Return [x, y] of the center of cell containing provided text 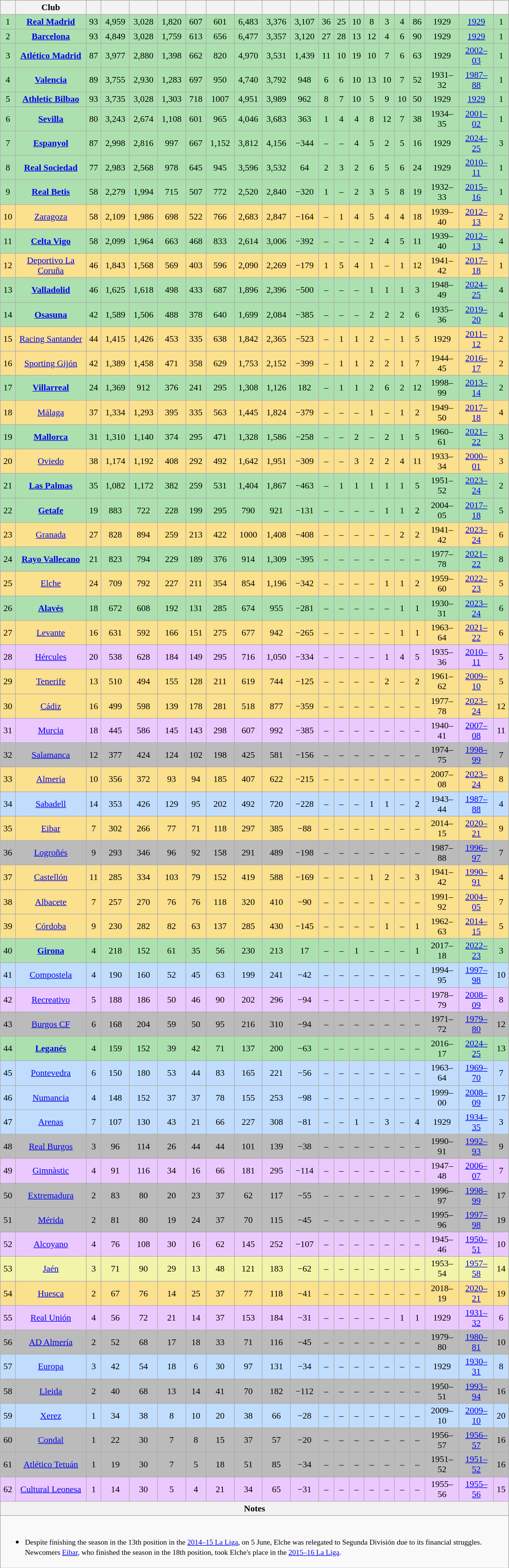
766 [220, 217]
598 [143, 706]
Granada [51, 535]
Salamanca [51, 754]
Hércules [51, 657]
78 [220, 1098]
282 [143, 926]
Deportivo La Coruña [51, 266]
65 [277, 1489]
−145 [305, 926]
−408 [305, 535]
1,964 [143, 241]
569 [172, 266]
667 [196, 143]
121 [248, 1269]
64 [305, 167]
1971–72 [442, 1024]
2,084 [277, 315]
308 [277, 1122]
2,683 [248, 217]
320 [248, 901]
Real Sociedad [51, 167]
3,376 [277, 22]
1947–48 [442, 1171]
−281 [305, 608]
302 [115, 828]
1,896 [248, 290]
178 [196, 706]
1,951 [277, 461]
2013–14 [477, 388]
Mallorca [51, 437]
2,152 [277, 363]
298 [220, 730]
−28 [305, 1415]
Gimnàstic [51, 1171]
Racing Santander [51, 339]
912 [143, 388]
430 [277, 926]
Logroñés [51, 852]
Murcia [51, 730]
445 [115, 730]
1,174 [115, 461]
Condal [51, 1440]
−179 [305, 266]
153 [248, 1318]
188 [115, 1000]
453 [172, 339]
−114 [305, 1171]
85 [277, 1464]
2,998 [115, 143]
945 [220, 167]
Oviedo [51, 461]
2,840 [277, 192]
−258 [305, 437]
3,531 [277, 55]
124 [172, 754]
2,109 [115, 217]
1,986 [143, 217]
−131 [305, 510]
3,977 [115, 55]
1,994 [143, 192]
1,867 [277, 486]
1,196 [277, 583]
628 [143, 657]
AD Almería [51, 1342]
608 [143, 608]
Huesca [51, 1293]
346 [143, 852]
−81 [305, 1122]
1,140 [143, 437]
950 [220, 80]
1,283 [172, 80]
Mérida [51, 1220]
499 [115, 706]
468 [196, 241]
488 [172, 315]
130 [143, 1122]
−344 [305, 143]
2,279 [115, 192]
−112 [305, 1391]
−164 [305, 217]
2,269 [277, 266]
275 [220, 632]
192 [172, 608]
Athletic Bilbao [51, 99]
Girona [51, 951]
Atlético Tetuán [51, 1464]
151 [196, 632]
1,126 [277, 388]
698 [172, 217]
Club [51, 7]
426 [143, 803]
1,439 [305, 55]
−265 [305, 632]
−198 [305, 852]
2002–03 [477, 55]
Valencia [51, 80]
921 [277, 510]
2,880 [143, 55]
Getafe [51, 510]
1,824 [277, 412]
−320 [305, 192]
166 [172, 632]
−62 [305, 1269]
6,483 [248, 22]
833 [220, 241]
385 [277, 828]
3,792 [277, 80]
358 [196, 363]
619 [248, 681]
424 [143, 754]
−20 [305, 1440]
204 [143, 1024]
Europa [51, 1366]
−379 [305, 412]
2,674 [143, 118]
−228 [305, 803]
Notes [255, 1508]
Córdoba [51, 926]
1,309 [277, 559]
Alavés [51, 608]
281 [220, 706]
257 [115, 901]
1961–62 [442, 681]
Sevilla [51, 118]
1007 [220, 99]
697 [196, 80]
81 [115, 1220]
1,568 [143, 266]
1,458 [143, 363]
55 [8, 1318]
−98 [305, 1098]
Cádiz [51, 706]
1945–46 [442, 1244]
1969–70 [477, 1073]
1,642 [248, 461]
−55 [305, 1195]
185 [220, 779]
Sporting Gijón [51, 363]
377 [115, 754]
86 [417, 22]
Villarreal [51, 388]
Las Palmas [51, 486]
828 [115, 535]
1000 [248, 535]
79 [196, 877]
716 [248, 657]
3,812 [248, 143]
1,506 [143, 315]
422 [220, 535]
297 [248, 828]
1974–75 [442, 754]
709 [115, 583]
4,951 [248, 99]
433 [196, 290]
419 [248, 877]
613 [196, 36]
Burgos CF [51, 1024]
790 [248, 510]
1940–41 [442, 730]
638 [220, 339]
160 [143, 975]
2,365 [277, 339]
4,970 [248, 55]
1,293 [143, 412]
−309 [305, 461]
Castellón [51, 877]
877 [277, 706]
948 [305, 80]
Celta Vigo [51, 241]
−169 [305, 877]
292 [196, 461]
Albacete [51, 901]
820 [220, 55]
522 [196, 217]
592 [143, 632]
Elche [51, 583]
894 [143, 535]
49 [8, 1171]
128 [196, 681]
334 [143, 877]
200 [277, 1049]
Atlético Madrid [51, 55]
72 [143, 1318]
−41 [305, 1293]
629 [220, 363]
47 [8, 1122]
228 [172, 510]
640 [220, 315]
622 [277, 779]
1980–81 [477, 1342]
Zaragoza [51, 217]
3,596 [248, 167]
588 [277, 877]
218 [115, 951]
115 [277, 1220]
720 [277, 803]
538 [115, 657]
965 [220, 118]
677 [248, 632]
2006–07 [477, 1171]
1,415 [115, 339]
2,847 [277, 217]
382 [172, 486]
1944–45 [442, 363]
1,192 [143, 461]
1,404 [248, 486]
722 [143, 510]
Real Betis [51, 192]
662 [196, 55]
1,842 [248, 339]
1991–92 [442, 901]
962 [305, 99]
2,090 [248, 266]
6,477 [248, 36]
2,614 [248, 241]
794 [143, 559]
395 [172, 412]
2,816 [143, 143]
4,156 [277, 143]
186 [143, 1000]
143 [196, 730]
180 [143, 1073]
Sabadell [51, 803]
1962–63 [442, 926]
159 [115, 1049]
2019–20 [477, 315]
−342 [305, 583]
229 [172, 559]
Cultural Leonesa [51, 1489]
−38 [305, 1146]
997 [172, 143]
−56 [305, 1073]
1,618 [143, 290]
581 [277, 754]
198 [220, 754]
Compostela [51, 975]
378 [196, 315]
510 [115, 681]
631 [115, 632]
955 [277, 608]
32 [8, 754]
372 [143, 779]
296 [277, 1000]
1,753 [248, 363]
1960–61 [442, 437]
−392 [305, 241]
792 [143, 583]
108 [143, 1244]
563 [220, 412]
3,683 [277, 118]
291 [248, 852]
687 [220, 290]
1999–00 [442, 1098]
97 [248, 1366]
3,107 [305, 22]
1,152 [220, 143]
883 [115, 510]
Levante [51, 632]
3,243 [115, 118]
4,959 [115, 22]
1,820 [172, 22]
Espanyol [51, 143]
2,983 [115, 167]
674 [248, 608]
94 [196, 779]
1,589 [115, 315]
374 [172, 437]
252 [277, 1244]
Numancia [51, 1098]
216 [248, 1024]
Real Burgos [51, 1146]
92 [196, 852]
−90 [305, 901]
1,303 [172, 99]
158 [220, 852]
1,625 [115, 290]
356 [115, 779]
148 [115, 1098]
Recreativo [51, 1000]
2,930 [143, 80]
Barcelona [51, 36]
4,046 [248, 118]
−88 [305, 828]
408 [172, 461]
489 [277, 852]
425 [248, 754]
2018–19 [442, 1293]
1943–44 [442, 803]
1,699 [248, 315]
−334 [305, 657]
60 [8, 1440]
1,310 [115, 437]
91 [115, 1171]
772 [220, 192]
−500 [305, 290]
672 [115, 608]
107 [115, 1122]
114 [143, 1146]
1,082 [115, 486]
3,357 [277, 36]
978 [172, 167]
744 [277, 681]
189 [196, 559]
518 [248, 706]
253 [277, 1098]
2000–01 [477, 461]
82 [172, 926]
−463 [305, 486]
Valladolid [51, 290]
403 [196, 266]
407 [248, 779]
270 [143, 901]
1,389 [115, 363]
1,108 [172, 118]
4,849 [115, 36]
354 [220, 583]
−523 [305, 339]
149 [196, 657]
1953–54 [442, 1269]
656 [220, 36]
103 [172, 877]
Leganés [51, 1049]
266 [143, 828]
−125 [305, 681]
89 [94, 80]
4,740 [248, 80]
190 [115, 975]
1949–50 [442, 412]
Jaén [51, 1269]
Extremadura [51, 1195]
2,396 [277, 290]
3,532 [277, 167]
1,586 [277, 437]
129 [172, 803]
1,172 [143, 486]
353 [115, 803]
Málaga [51, 412]
1992–93 [477, 1146]
−399 [305, 363]
498 [172, 290]
2015–16 [477, 192]
Rayo Vallecano [51, 559]
−395 [305, 559]
1978–79 [442, 1000]
1,408 [277, 535]
2,099 [115, 241]
221 [277, 1073]
Real Madrid [51, 22]
−107 [305, 1244]
Tenerife [51, 681]
531 [220, 486]
854 [248, 583]
2001–02 [477, 118]
596 [220, 266]
150 [115, 1073]
715 [172, 192]
Real Unión [51, 1318]
586 [143, 730]
1,334 [115, 412]
1,369 [115, 388]
823 [115, 559]
2,568 [143, 167]
1,308 [248, 388]
Alcoyano [51, 1244]
1932–33 [442, 192]
−42 [305, 975]
494 [143, 681]
181 [248, 1171]
1,328 [248, 437]
1993–94 [477, 1391]
101 [248, 1146]
Pontevedra [51, 1073]
2011–12 [477, 339]
Almería [51, 779]
1959–60 [442, 583]
2,520 [248, 192]
102 [196, 754]
1957–58 [477, 1269]
67 [115, 1293]
117 [277, 1195]
410 [277, 901]
1994–95 [442, 975]
1,759 [172, 36]
Lleida [51, 1391]
Xerez [51, 1415]
1933–34 [442, 461]
165 [248, 1073]
645 [196, 167]
−63 [305, 1049]
3,120 [305, 36]
−215 [305, 779]
183 [277, 1269]
Eibar [51, 828]
Osasuna [51, 315]
1,398 [172, 55]
1,050 [277, 657]
3,989 [277, 99]
718 [196, 99]
310 [277, 1024]
1,426 [143, 339]
1,843 [115, 266]
507 [196, 192]
992 [277, 730]
Arenas [51, 1122]
363 [305, 118]
1948–49 [442, 290]
3,735 [115, 99]
3,755 [115, 80]
−359 [305, 706]
1,445 [248, 412]
914 [248, 559]
663 [172, 241]
168 [115, 1024]
942 [277, 632]
3,006 [277, 241]
1995–96 [442, 1220]
−156 [305, 754]
293 [115, 852]
